Determine the (x, y) coordinate at the center of the cell enclosing the given text.  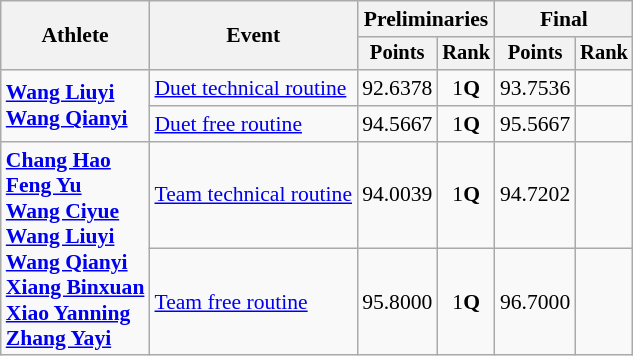
94.7202 (535, 196)
Athlete (76, 36)
95.8000 (397, 302)
Duet free routine (253, 124)
94.0039 (397, 196)
Team free routine (253, 302)
92.6378 (397, 88)
95.5667 (535, 124)
Chang HaoFeng YuWang CiyueWang LiuyiWang QianyiXiang BinxuanXiao YanningZhang Yayi (76, 249)
Wang LiuyiWang Qianyi (76, 106)
94.5667 (397, 124)
Team technical routine (253, 196)
96.7000 (535, 302)
Event (253, 36)
Preliminaries (426, 19)
Final (564, 19)
Duet technical routine (253, 88)
93.7536 (535, 88)
